Pinpoint the cell where the given text exists, returning its (X, Y) midpoint coordinate. 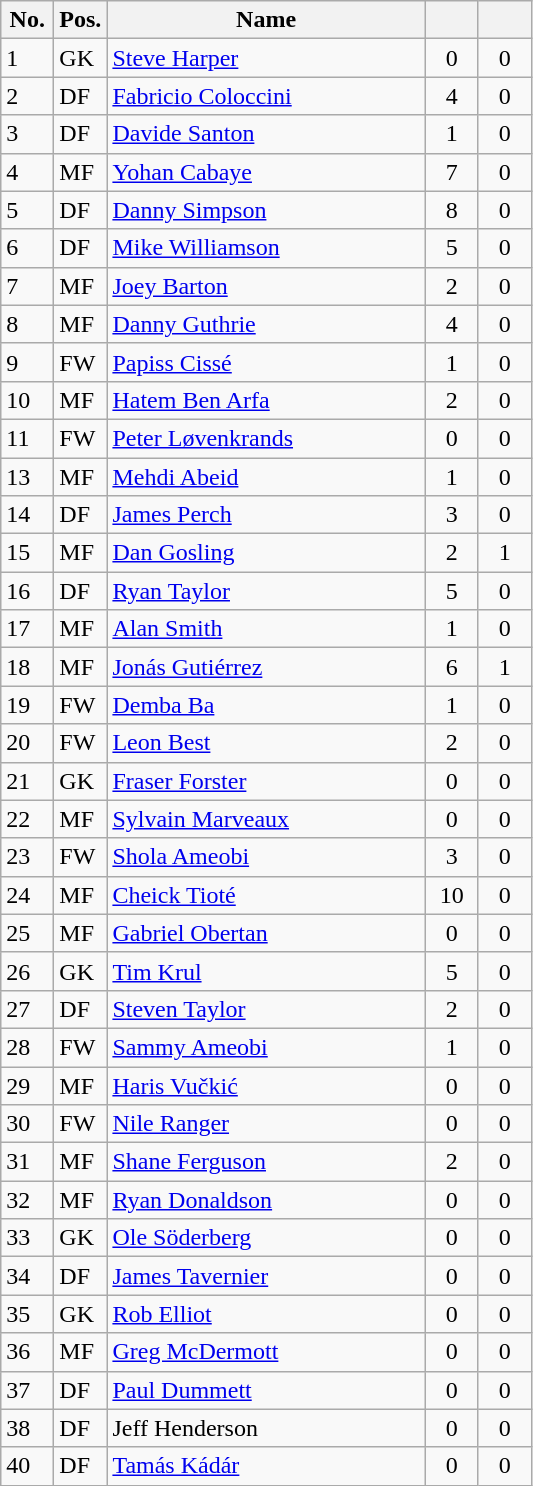
Hatem Ben Arfa (266, 400)
23 (28, 857)
Yohan Cabaye (266, 172)
40 (28, 1466)
Joey Barton (266, 286)
Cheick Tioté (266, 895)
31 (28, 1162)
19 (28, 705)
Nile Ranger (266, 1124)
Fraser Forster (266, 781)
20 (28, 743)
Leon Best (266, 743)
Sylvain Marveaux (266, 819)
Mike Williamson (266, 248)
24 (28, 895)
Dan Gosling (266, 553)
Jeff Henderson (266, 1428)
32 (28, 1200)
30 (28, 1124)
Name (266, 20)
38 (28, 1428)
18 (28, 667)
Alan Smith (266, 629)
Jonás Gutiérrez (266, 667)
Sammy Ameobi (266, 1047)
No. (28, 20)
Haris Vučkić (266, 1085)
17 (28, 629)
37 (28, 1390)
Tim Krul (266, 971)
Greg McDermott (266, 1352)
Rob Elliot (266, 1314)
15 (28, 553)
13 (28, 477)
James Tavernier (266, 1276)
Shola Ameobi (266, 857)
Steve Harper (266, 58)
Davide Santon (266, 134)
Fabricio Coloccini (266, 96)
25 (28, 933)
22 (28, 819)
34 (28, 1276)
Gabriel Obertan (266, 933)
28 (28, 1047)
36 (28, 1352)
Danny Simpson (266, 210)
Demba Ba (266, 705)
21 (28, 781)
Pos. (80, 20)
Ryan Taylor (266, 591)
16 (28, 591)
Peter Løvenkrands (266, 438)
James Perch (266, 515)
11 (28, 438)
Tamás Kádár (266, 1466)
Shane Ferguson (266, 1162)
Paul Dummett (266, 1390)
26 (28, 971)
Ole Söderberg (266, 1238)
Ryan Donaldson (266, 1200)
9 (28, 362)
Papiss Cissé (266, 362)
Steven Taylor (266, 1009)
35 (28, 1314)
27 (28, 1009)
Mehdi Abeid (266, 477)
14 (28, 515)
Danny Guthrie (266, 324)
33 (28, 1238)
29 (28, 1085)
